Find where the given text appears and provide that cell's center as (x, y) coordinate. 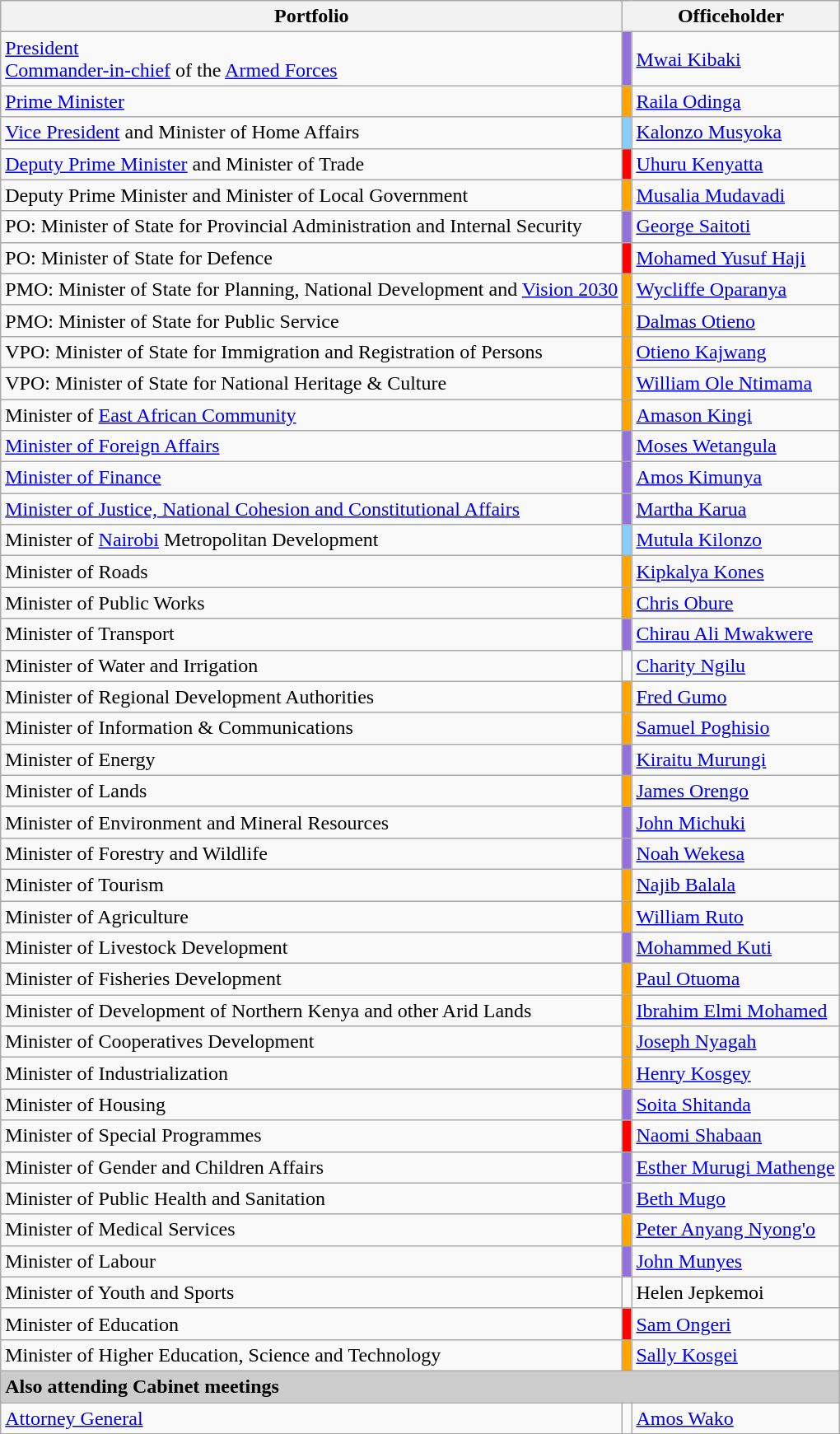
Minister of Development of Northern Kenya and other Arid Lands (311, 1011)
Minister of East African Community (311, 414)
Minister of Lands (311, 791)
Raila Odinga (735, 101)
Minister of Environment and Mineral Resources (311, 822)
Joseph Nyagah (735, 1042)
Minister of Housing (311, 1105)
Martha Karua (735, 509)
Minister of Foreign Affairs (311, 446)
Minister of Regional Development Authorities (311, 697)
George Saitoti (735, 227)
Mohamed Yusuf Haji (735, 258)
Minister of Finance (311, 478)
Minister of Youth and Sports (311, 1292)
Minister of Medical Services (311, 1230)
Minister of Nairobi Metropolitan Development (311, 540)
Peter Anyang Nyong'o (735, 1230)
Minister of Energy (311, 759)
Minister of Cooperatives Development (311, 1042)
John Munyes (735, 1261)
Amos Wako (735, 1418)
Mutula Kilonzo (735, 540)
Mwai Kibaki (735, 59)
Samuel Poghisio (735, 728)
Minister of Gender and Children Affairs (311, 1167)
PMO: Minister of State for Public Service (311, 320)
Minister of Labour (311, 1261)
Najib Balala (735, 885)
Amos Kimunya (735, 478)
Attorney General (311, 1418)
Sally Kosgei (735, 1355)
Kipkalya Kones (735, 572)
Also attending Cabinet meetings (420, 1386)
PMO: Minister of State for Planning, National Development and Vision 2030 (311, 289)
VPO: Minister of State for National Heritage & Culture (311, 383)
Esther Murugi Mathenge (735, 1167)
Vice President and Minister of Home Affairs (311, 133)
Minister of Fisheries Development (311, 979)
Minister of Roads (311, 572)
William Ole Ntimama (735, 383)
Uhuru Kenyatta (735, 164)
Minister of Information & Communications (311, 728)
Paul Otuoma (735, 979)
Chris Obure (735, 603)
Minister of Special Programmes (311, 1136)
Prime Minister (311, 101)
Charity Ngilu (735, 666)
Minister of Industrialization (311, 1073)
Soita Shitanda (735, 1105)
PO: Minister of State for Provincial Administration and Internal Security (311, 227)
Amason Kingi (735, 414)
Noah Wekesa (735, 853)
VPO: Minister of State for Immigration and Registration of Persons (311, 352)
John Michuki (735, 822)
Minister of Forestry and Wildlife (311, 853)
Kalonzo Musyoka (735, 133)
Minister of Public Works (311, 603)
Minister of Transport (311, 634)
Minister of Public Health and Sanitation (311, 1198)
Minister of Higher Education, Science and Technology (311, 1355)
Musalia Mudavadi (735, 195)
Henry Kosgey (735, 1073)
Mohammed Kuti (735, 948)
Wycliffe Oparanya (735, 289)
Sam Ongeri (735, 1324)
President Commander-in-chief of the Armed Forces (311, 59)
Minister of Livestock Development (311, 948)
Moses Wetangula (735, 446)
Minister of Education (311, 1324)
Officeholder (731, 16)
Beth Mugo (735, 1198)
PO: Minister of State for Defence (311, 258)
Chirau Ali Mwakwere (735, 634)
Kiraitu Murungi (735, 759)
Naomi Shabaan (735, 1136)
William Ruto (735, 917)
Deputy Prime Minister and Minister of Trade (311, 164)
Deputy Prime Minister and Minister of Local Government (311, 195)
Dalmas Otieno (735, 320)
Ibrahim Elmi Mohamed (735, 1011)
Otieno Kajwang (735, 352)
Helen Jepkemoi (735, 1292)
Fred Gumo (735, 697)
Minister of Justice, National Cohesion and Constitutional Affairs (311, 509)
Minister of Water and Irrigation (311, 666)
Minister of Tourism (311, 885)
Minister of Agriculture (311, 917)
James Orengo (735, 791)
Portfolio (311, 16)
